Provide the [x, y] coordinate of the cell's center where the given text is located.  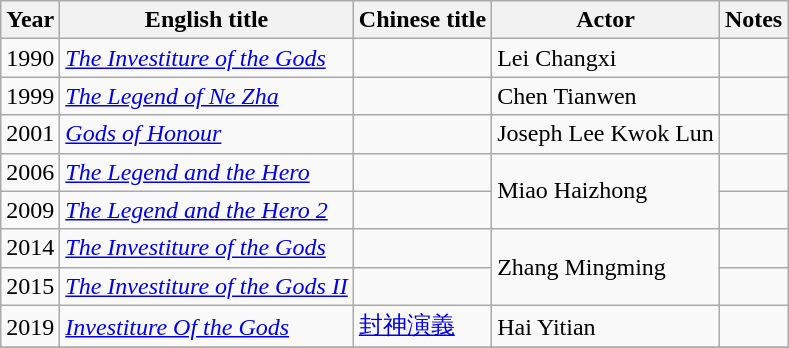
2015 [30, 286]
The Legend and the Hero 2 [206, 210]
The Legend and the Hero [206, 172]
The Investiture of the Gods II [206, 286]
1999 [30, 96]
Notes [753, 20]
2014 [30, 248]
Joseph Lee Kwok Lun [606, 134]
Chinese title [422, 20]
2009 [30, 210]
2019 [30, 326]
Year [30, 20]
Lei Changxi [606, 58]
Chen Tianwen [606, 96]
Hai Yitian [606, 326]
Actor [606, 20]
Investiture Of the Gods [206, 326]
Zhang Mingming [606, 267]
2006 [30, 172]
2001 [30, 134]
封神演義 [422, 326]
Miao Haizhong [606, 191]
English title [206, 20]
1990 [30, 58]
The Legend of Ne Zha [206, 96]
Gods of Honour [206, 134]
